Output the (X, Y) coordinate of the center of the cell containing the given text.  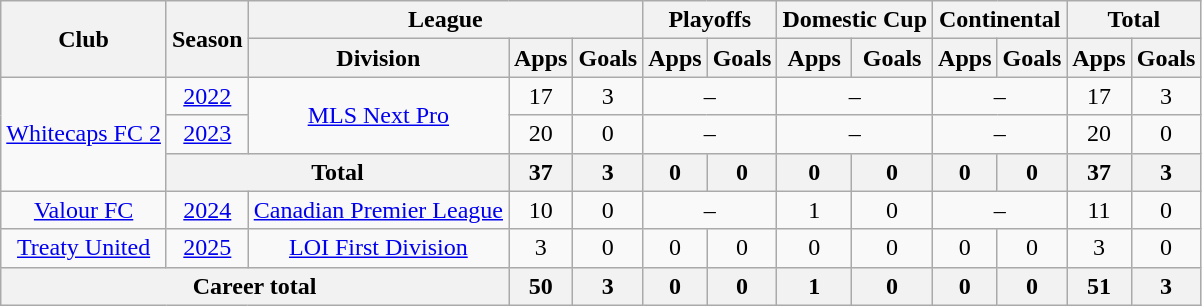
LOI First Division (378, 248)
Playoffs (710, 20)
Division (378, 58)
Career total (255, 286)
Valour FC (84, 210)
Season (207, 39)
Club (84, 39)
Treaty United (84, 248)
2022 (207, 96)
MLS Next Pro (378, 115)
Domestic Cup (855, 20)
Continental (1000, 20)
Canadian Premier League (378, 210)
League (445, 20)
50 (540, 286)
11 (1099, 210)
Whitecaps FC 2 (84, 134)
51 (1099, 286)
2024 (207, 210)
2023 (207, 134)
2025 (207, 248)
10 (540, 210)
